Search for the cell housing the specified text and yield its [X, Y] center coordinate. 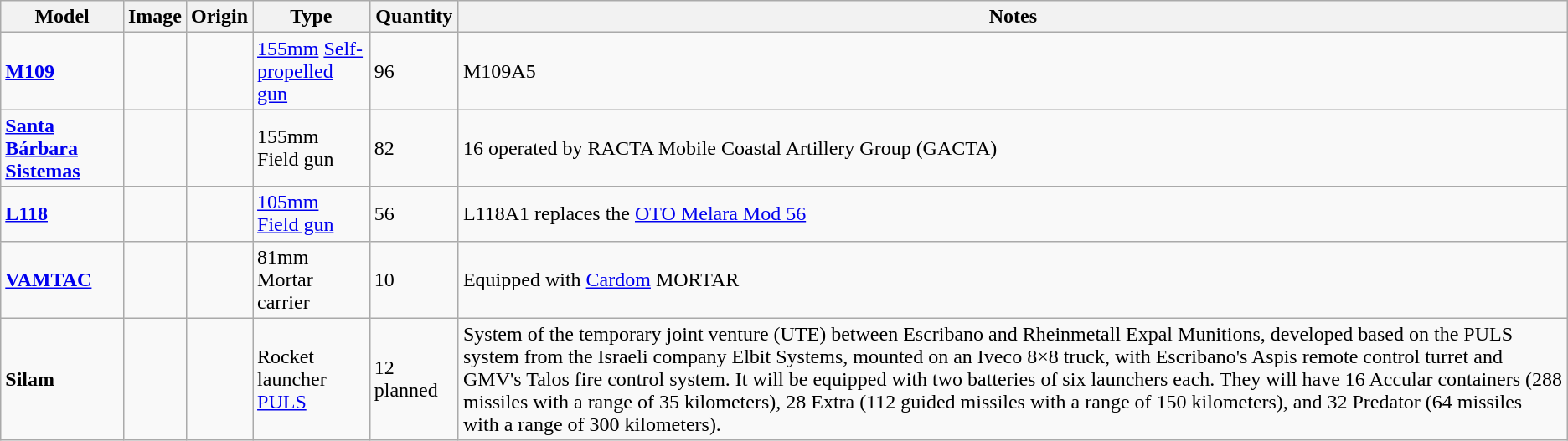
96 [414, 71]
81mm Mortar carrier [312, 279]
Origin [219, 17]
Silam [62, 379]
VAMTAC [62, 279]
155mm Self-propelled gun [312, 71]
M109A5 [1013, 71]
Rocket launcher PULS [312, 379]
155mm Field gun [312, 148]
105mm Field gun [312, 214]
Image [154, 17]
Quantity [414, 17]
M109 [62, 71]
Santa Bárbara Sistemas [62, 148]
L118 [62, 214]
10 [414, 279]
Notes [1013, 17]
12 planned [414, 379]
L118A1 replaces the OTO Melara Mod 56 [1013, 214]
56 [414, 214]
16 operated by RACTA Mobile Coastal Artillery Group (GACTA) [1013, 148]
Equipped with Cardom MORTAR [1013, 279]
Model [62, 17]
Type [312, 17]
82 [414, 148]
